From the cell containing the given text, extract its center point as [x, y] coordinate. 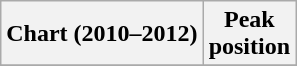
Peakposition [249, 34]
Chart (2010–2012) [102, 34]
